Locate the cell with the specified text and output its (X, Y) center coordinate. 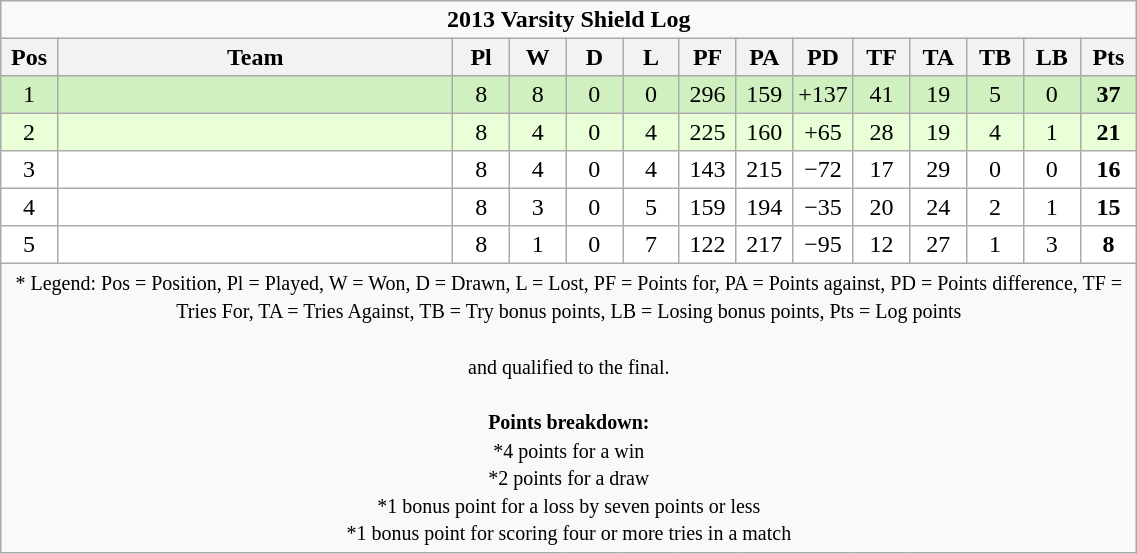
PF (708, 56)
29 (938, 170)
TA (938, 56)
28 (882, 132)
D (594, 56)
194 (764, 206)
21 (1108, 132)
TF (882, 56)
215 (764, 170)
17 (882, 170)
160 (764, 132)
15 (1108, 206)
37 (1108, 94)
12 (882, 244)
296 (708, 94)
41 (882, 94)
Pl (482, 56)
2013 Varsity Shield Log (569, 20)
217 (764, 244)
PA (764, 56)
7 (652, 244)
122 (708, 244)
24 (938, 206)
TB (996, 56)
LB (1052, 56)
143 (708, 170)
PD (824, 56)
+65 (824, 132)
W (538, 56)
Pts (1108, 56)
Team (254, 56)
225 (708, 132)
Pos (30, 56)
27 (938, 244)
−95 (824, 244)
+137 (824, 94)
−72 (824, 170)
L (652, 56)
20 (882, 206)
16 (1108, 170)
−35 (824, 206)
